Search for the cell housing the specified text and yield its (X, Y) center coordinate. 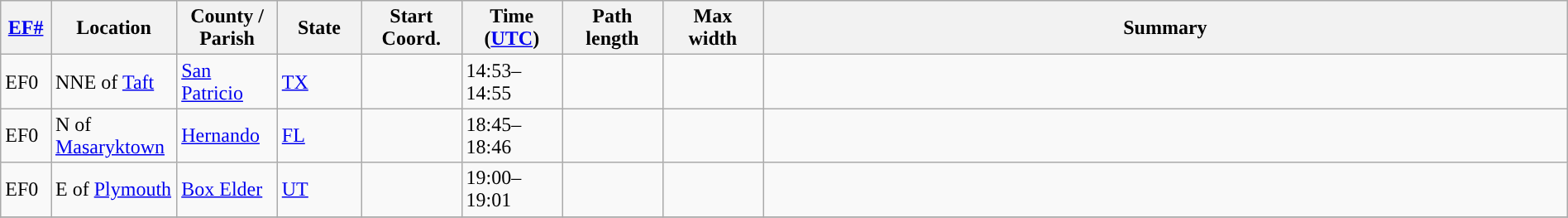
Path length (613, 28)
San Patricio (227, 81)
Summary (1166, 28)
FL (319, 136)
UT (319, 189)
County / Parish (227, 28)
NNE of Taft (114, 81)
19:00–19:01 (512, 189)
Box Elder (227, 189)
Location (114, 28)
EF# (26, 28)
14:53–14:55 (512, 81)
TX (319, 81)
18:45–18:46 (512, 136)
State (319, 28)
Max width (713, 28)
N of Masaryktown (114, 136)
Time (UTC) (512, 28)
Start Coord. (412, 28)
Hernando (227, 136)
E of Plymouth (114, 189)
